Identify which cell holds the provided text, then report its [x, y] central coordinate. 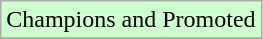
Champions and Promoted [131, 20]
